Scan for the cell matching the given text and deliver its (X, Y) coordinate at center. 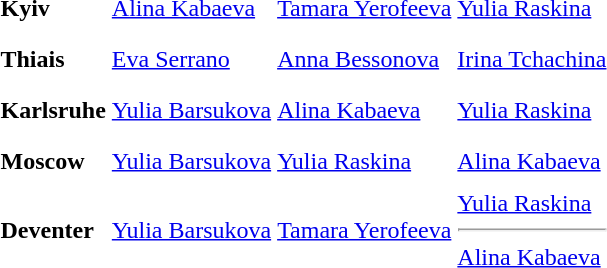
Anna Bessonova (364, 59)
Eva Serrano (191, 59)
Yulia Raskina (364, 161)
Alina Kabaeva (364, 110)
